Provide the (x, y) coordinate of the cell's center where the given text is located.  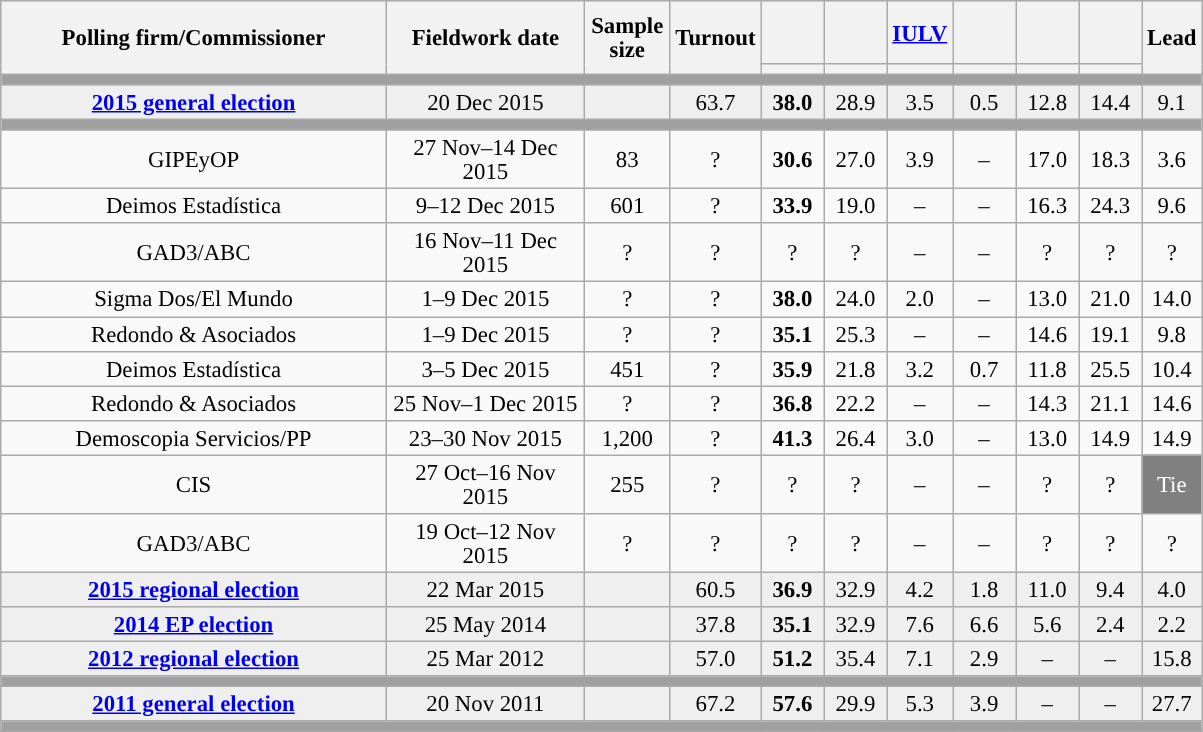
19.1 (1110, 334)
33.9 (792, 206)
3.6 (1172, 160)
16 Nov–11 Dec 2015 (485, 254)
2.2 (1172, 624)
25.3 (856, 334)
21.0 (1110, 300)
63.7 (716, 102)
7.6 (920, 624)
26.4 (856, 438)
22.2 (856, 404)
30.6 (792, 160)
2.0 (920, 300)
Turnout (716, 38)
Sigma Dos/El Mundo (194, 300)
36.9 (792, 590)
21.8 (856, 368)
11.0 (1048, 590)
2015 general election (194, 102)
27 Nov–14 Dec 2015 (485, 160)
5.6 (1048, 624)
9.8 (1172, 334)
20 Nov 2011 (485, 704)
17.0 (1048, 160)
1,200 (627, 438)
21.1 (1110, 404)
5.3 (920, 704)
451 (627, 368)
0.5 (984, 102)
4.2 (920, 590)
15.8 (1172, 658)
29.9 (856, 704)
83 (627, 160)
14.4 (1110, 102)
25 May 2014 (485, 624)
Demoscopia Servicios/PP (194, 438)
27.7 (1172, 704)
3.2 (920, 368)
37.8 (716, 624)
57.0 (716, 658)
6.6 (984, 624)
60.5 (716, 590)
IULV (920, 32)
3.0 (920, 438)
GIPEyOP (194, 160)
9–12 Dec 2015 (485, 206)
7.1 (920, 658)
255 (627, 484)
Sample size (627, 38)
CIS (194, 484)
19 Oct–12 Nov 2015 (485, 544)
Fieldwork date (485, 38)
22 Mar 2015 (485, 590)
Polling firm/Commissioner (194, 38)
Tie (1172, 484)
4.0 (1172, 590)
18.3 (1110, 160)
35.4 (856, 658)
10.4 (1172, 368)
41.3 (792, 438)
27 Oct–16 Nov 2015 (485, 484)
2015 regional election (194, 590)
19.0 (856, 206)
9.1 (1172, 102)
28.9 (856, 102)
0.7 (984, 368)
12.8 (1048, 102)
2014 EP election (194, 624)
25.5 (1110, 368)
1.8 (984, 590)
25 Nov–1 Dec 2015 (485, 404)
57.6 (792, 704)
3–5 Dec 2015 (485, 368)
11.8 (1048, 368)
9.4 (1110, 590)
16.3 (1048, 206)
14.0 (1172, 300)
Lead (1172, 38)
25 Mar 2012 (485, 658)
9.6 (1172, 206)
20 Dec 2015 (485, 102)
51.2 (792, 658)
27.0 (856, 160)
23–30 Nov 2015 (485, 438)
24.0 (856, 300)
2.9 (984, 658)
2012 regional election (194, 658)
24.3 (1110, 206)
2011 general election (194, 704)
36.8 (792, 404)
601 (627, 206)
3.5 (920, 102)
14.3 (1048, 404)
67.2 (716, 704)
2.4 (1110, 624)
35.9 (792, 368)
